Provide the [x, y] coordinate of the cell's center where the given text is located.  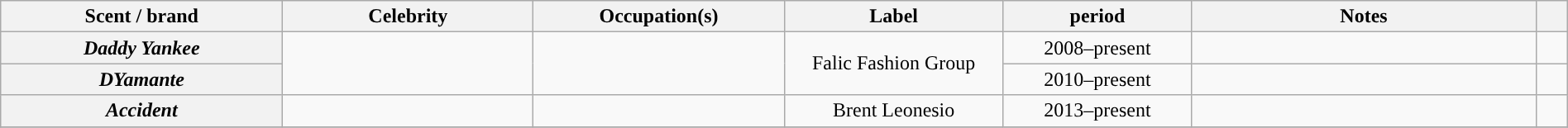
Daddy Yankee [142, 48]
Label [893, 17]
2010–present [1097, 79]
Celebrity [409, 17]
period [1097, 17]
DYamante [142, 79]
Accident [142, 111]
Brent Leonesio [893, 111]
Scent / brand [142, 17]
Notes [1365, 17]
Falic Fashion Group [893, 64]
2008–present [1097, 48]
2013–present [1097, 111]
Occupation(s) [658, 17]
